Return the [X, Y] coordinate for the center point of the cell that contains the specified text.  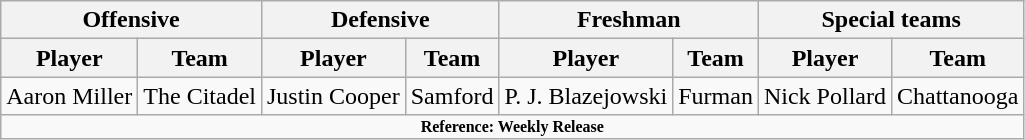
P. J. Blazejowski [586, 96]
Reference: Weekly Release [512, 127]
Nick Pollard [824, 96]
Chattanooga [957, 96]
Justin Cooper [333, 96]
Special teams [890, 20]
Samford [452, 96]
Defensive [380, 20]
Aaron Miller [70, 96]
Freshman [628, 20]
Furman [716, 96]
The Citadel [200, 96]
Offensive [132, 20]
